Detect which cell encompasses the target text, then output its (X, Y) center coordinate. 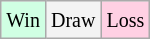
Draw (72, 20)
Win (24, 20)
Loss (126, 20)
